Identify which cell holds the provided text, then report its (x, y) central coordinate. 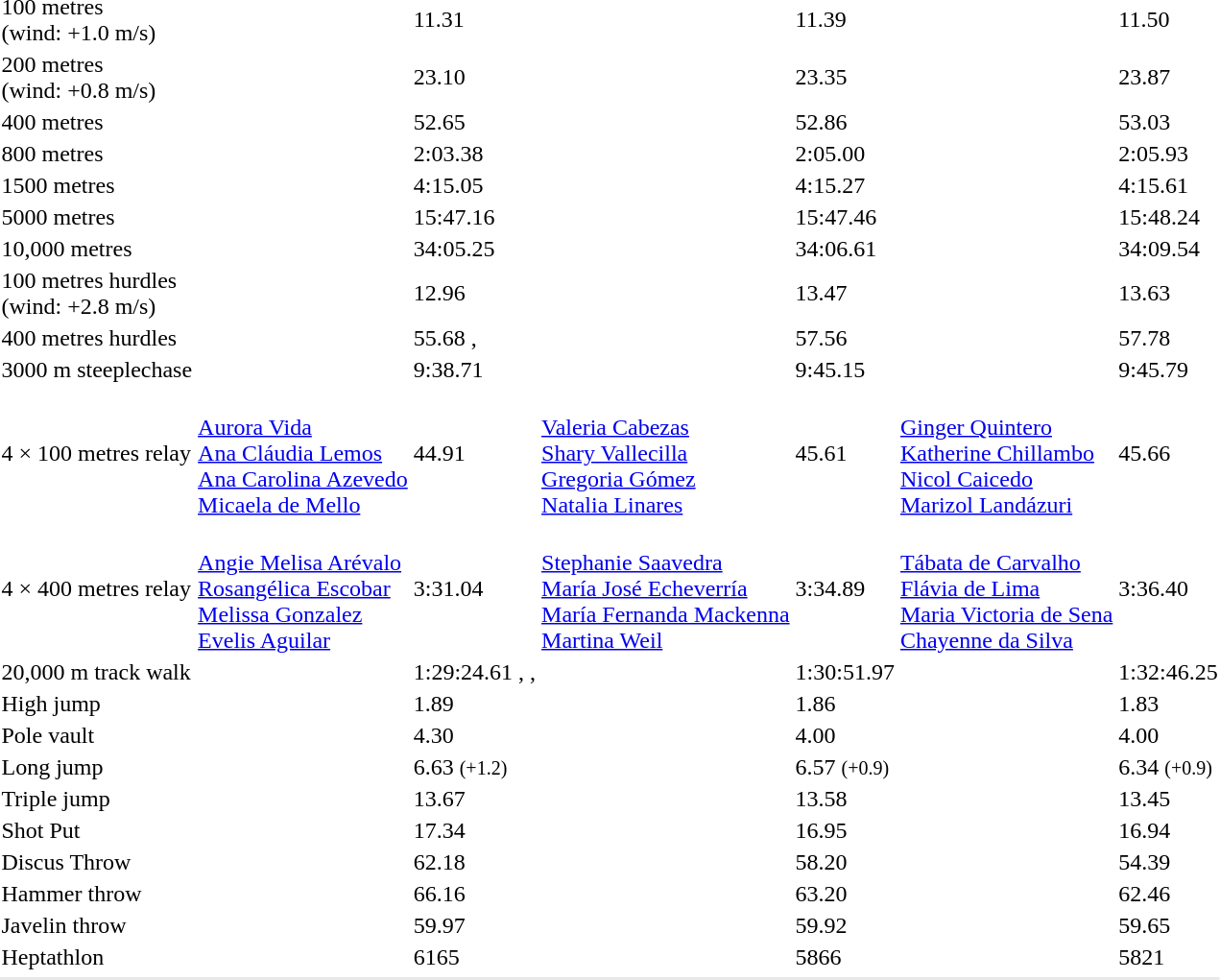
57.56 (845, 338)
9:45.79 (1168, 370)
6.34 (+0.9) (1168, 767)
3000 m steeplechase (97, 370)
13.45 (1168, 799)
16.95 (845, 830)
4 × 100 metres relay (97, 453)
400 metres (97, 122)
5000 metres (97, 217)
Javelin throw (97, 925)
6.63 (+1.2) (474, 767)
6.57 (+0.9) (845, 767)
Ginger QuinteroKatherine ChillamboNicol CaicedoMarizol Landázuri (1006, 453)
66.16 (474, 894)
Valeria CabezasShary VallecillaGregoria GómezNatalia Linares (666, 453)
5821 (1168, 957)
10,000 metres (97, 249)
12.96 (474, 294)
4.30 (474, 735)
4 × 400 metres relay (97, 588)
55.68 , (474, 338)
2:05.00 (845, 154)
13.47 (845, 294)
20,000 m track walk (97, 672)
1:30:51.97 (845, 672)
13.67 (474, 799)
1.83 (1168, 704)
13.58 (845, 799)
5866 (845, 957)
23.87 (1168, 77)
9:38.71 (474, 370)
Tábata de CarvalhoFlávia de LimaMaria Victoria de SenaChayenne da Silva (1006, 588)
Stephanie SaavedraMaría José EcheverríaMaría Fernanda MackennaMartina Weil (666, 588)
63.20 (845, 894)
59.65 (1168, 925)
34:06.61 (845, 249)
1:32:46.25 (1168, 672)
1.86 (845, 704)
59.92 (845, 925)
59.97 (474, 925)
Pole vault (97, 735)
800 metres (97, 154)
58.20 (845, 862)
Long jump (97, 767)
Hammer throw (97, 894)
Aurora VidaAna Cláudia LemosAna Carolina AzevedoMicaela de Mello (303, 453)
15:47.46 (845, 217)
52.65 (474, 122)
34:09.54 (1168, 249)
2:03.38 (474, 154)
4:15.27 (845, 185)
4:15.05 (474, 185)
200 metres(wind: +0.8 m/s) (97, 77)
62.18 (474, 862)
3:34.89 (845, 588)
52.86 (845, 122)
34:05.25 (474, 249)
13.63 (1168, 294)
1500 metres (97, 185)
Shot Put (97, 830)
3:36.40 (1168, 588)
53.03 (1168, 122)
9:45.15 (845, 370)
High jump (97, 704)
400 metres hurdles (97, 338)
15:48.24 (1168, 217)
16.94 (1168, 830)
6165 (474, 957)
62.46 (1168, 894)
23.10 (474, 77)
3:31.04 (474, 588)
15:47.16 (474, 217)
2:05.93 (1168, 154)
23.35 (845, 77)
45.61 (845, 453)
44.91 (474, 453)
45.66 (1168, 453)
54.39 (1168, 862)
Triple jump (97, 799)
1:29:24.61 , , (474, 672)
Heptathlon (97, 957)
17.34 (474, 830)
1.89 (474, 704)
57.78 (1168, 338)
Discus Throw (97, 862)
100 metres hurdles(wind: +2.8 m/s) (97, 294)
4:15.61 (1168, 185)
Angie Melisa ArévaloRosangélica EscobarMelissa GonzalezEvelis Aguilar (303, 588)
